Provide the (X, Y) coordinate of the cell's center where the given text is located.  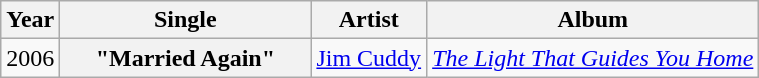
Single (186, 20)
The Light That Guides You Home (593, 58)
Jim Cuddy (369, 58)
2006 (30, 58)
Year (30, 20)
"Married Again" (186, 58)
Album (593, 20)
Artist (369, 20)
